Identify which cell holds the provided text, then report its (x, y) central coordinate. 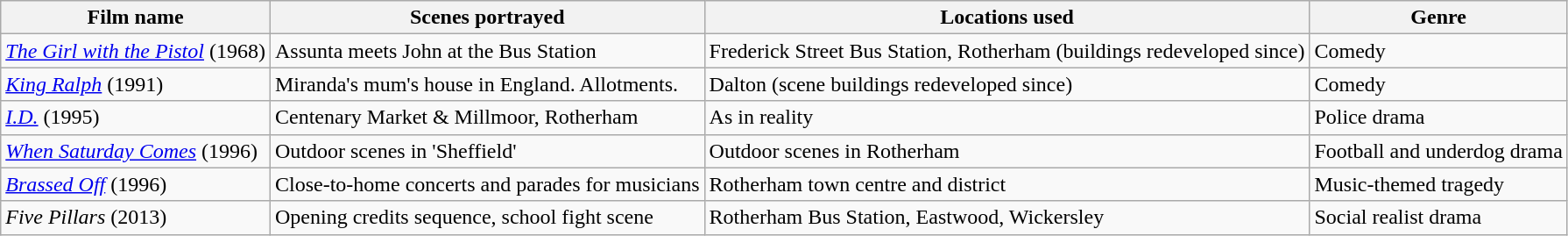
Frederick Street Bus Station, Rotherham (buildings redeveloped since) (1007, 51)
When Saturday Comes (1996) (136, 151)
Opening credits sequence, school fight scene (487, 218)
Music-themed tragedy (1438, 184)
Dalton (scene buildings redeveloped since) (1007, 84)
Assunta meets John at the Bus Station (487, 51)
I.D. (1995) (136, 118)
Scenes portrayed (487, 18)
King Ralph (1991) (136, 84)
The Girl with the Pistol (1968) (136, 51)
Locations used (1007, 18)
As in reality (1007, 118)
Police drama (1438, 118)
Social realist drama (1438, 218)
Close-to-home concerts and parades for musicians (487, 184)
Football and underdog drama (1438, 151)
Rotherham town centre and district (1007, 184)
Outdoor scenes in 'Sheffield' (487, 151)
Miranda's mum's house in England. Allotments. (487, 84)
Five Pillars (2013) (136, 218)
Brassed Off (1996) (136, 184)
Rotherham Bus Station, Eastwood, Wickersley (1007, 218)
Outdoor scenes in Rotherham (1007, 151)
Centenary Market & Millmoor, Rotherham (487, 118)
Film name (136, 18)
Genre (1438, 18)
